Pinpoint the cell where the given text exists, returning its [X, Y] midpoint coordinate. 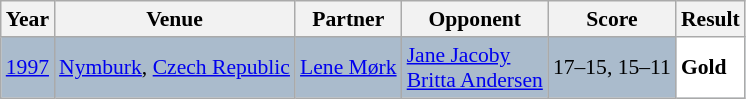
1997 [28, 68]
Jane Jacoby Britta Andersen [475, 68]
Venue [174, 19]
Year [28, 19]
Result [710, 19]
Partner [348, 19]
17–15, 15–11 [612, 68]
Nymburk, Czech Republic [174, 68]
Opponent [475, 19]
Lene Mørk [348, 68]
Score [612, 19]
Gold [710, 68]
